Search for the cell housing the specified text and yield its [x, y] center coordinate. 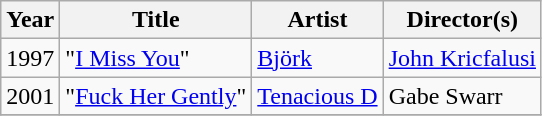
Title [156, 20]
Gabe Swarr [462, 96]
Björk [318, 58]
"I Miss You" [156, 58]
John Kricfalusi [462, 58]
1997 [30, 58]
Year [30, 20]
Artist [318, 20]
Tenacious D [318, 96]
Director(s) [462, 20]
2001 [30, 96]
"Fuck Her Gently" [156, 96]
